From the cell containing the given text, extract its center point as (X, Y) coordinate. 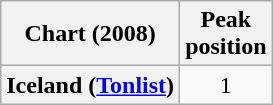
Chart (2008) (90, 34)
Peakposition (226, 34)
1 (226, 85)
Iceland (Tonlist) (90, 85)
